Find where the given text appears and provide that cell's center as (X, Y) coordinate. 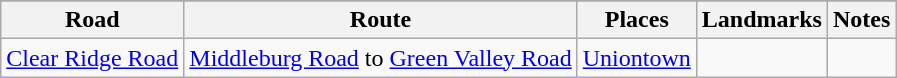
Clear Ridge Road (92, 58)
Road (92, 20)
Notes (861, 20)
Landmarks (762, 20)
Places (636, 20)
Uniontown (636, 58)
Route (380, 20)
Middleburg Road to Green Valley Road (380, 58)
